Pinpoint the cell where the given text exists, returning its (X, Y) midpoint coordinate. 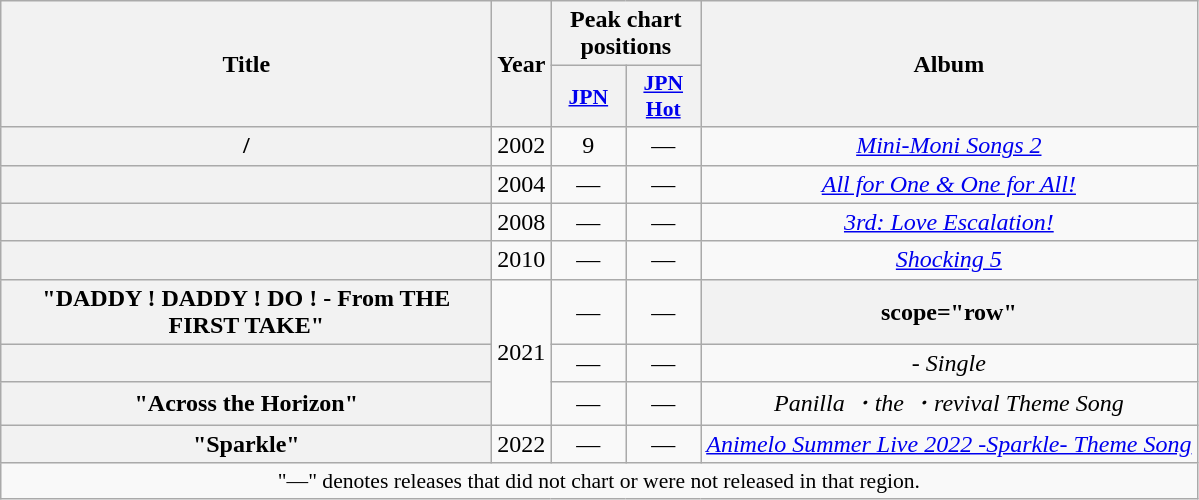
/ (246, 146)
Shocking 5 (949, 260)
2021 (522, 352)
- Single (949, 363)
Title (246, 64)
scope="row" (949, 312)
"Across the Horizon" (246, 404)
2022 (522, 444)
Mini-Moni Songs 2 (949, 146)
Animelo Summer Live 2022 -Sparkle- Theme Song (949, 444)
Year (522, 64)
2008 (522, 222)
9 (588, 146)
Album (949, 64)
2010 (522, 260)
JPNHot (664, 96)
2004 (522, 184)
"—" denotes releases that did not chart or were not released in that region. (599, 481)
2002 (522, 146)
JPN (588, 96)
3rd: Love Escalation! (949, 222)
"DADDY ! DADDY ! DO ! - From THE FIRST TAKE" (246, 312)
Peak chart positions (626, 34)
Panilla ・the ・revival Theme Song (949, 404)
All for One & One for All! (949, 184)
"Sparkle" (246, 444)
